Find where the given text appears and provide that cell's center as (x, y) coordinate. 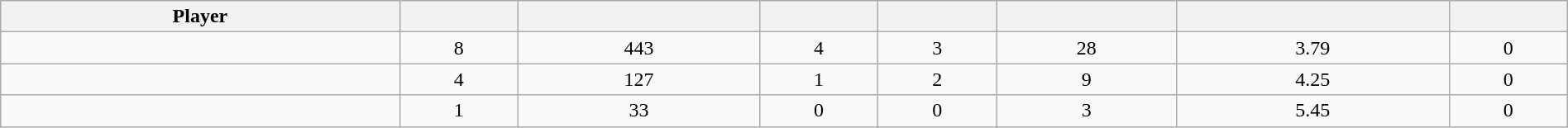
443 (638, 48)
Player (200, 17)
5.45 (1313, 111)
9 (1087, 79)
127 (638, 79)
4.25 (1313, 79)
8 (458, 48)
2 (938, 79)
33 (638, 111)
3.79 (1313, 48)
28 (1087, 48)
